Provide the (x, y) coordinate of the cell's center where the given text is located.  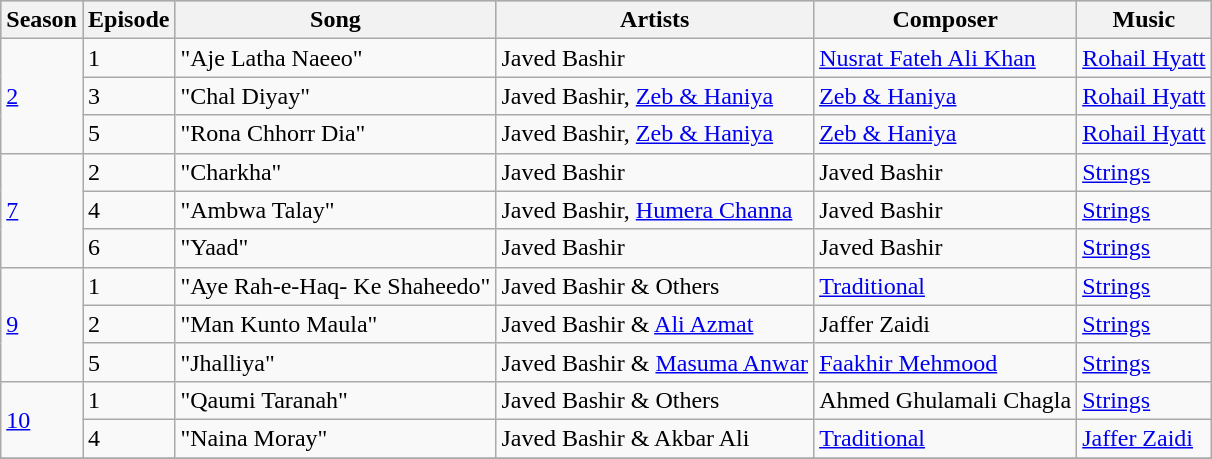
Javed Bashir, Humera Channa (655, 210)
Composer (946, 20)
"Jhalliya" (336, 362)
"Man Kunto Maula" (336, 324)
10 (42, 419)
"Aye Rah-e-Haq- Ke Shaheedo" (336, 286)
Season (42, 20)
"Charkha" (336, 172)
"Ambwa Talay" (336, 210)
Faakhir Mehmood (946, 362)
Episode (128, 20)
Nusrat Fateh Ali Khan (946, 58)
7 (42, 210)
"Chal Diyay" (336, 96)
3 (128, 96)
Javed Bashir & Akbar Ali (655, 438)
"Yaad" (336, 248)
"Rona Chhorr Dia" (336, 134)
"Qaumi Taranah" (336, 400)
9 (42, 324)
Javed Bashir & Masuma Anwar (655, 362)
Artists (655, 20)
Ahmed Ghulamali Chagla (946, 400)
6 (128, 248)
Javed Bashir & Ali Azmat (655, 324)
Music (1144, 20)
"Naina Moray" (336, 438)
"Aje Latha Naeeo" (336, 58)
Song (336, 20)
